From the cell containing the given text, extract its center point as [X, Y] coordinate. 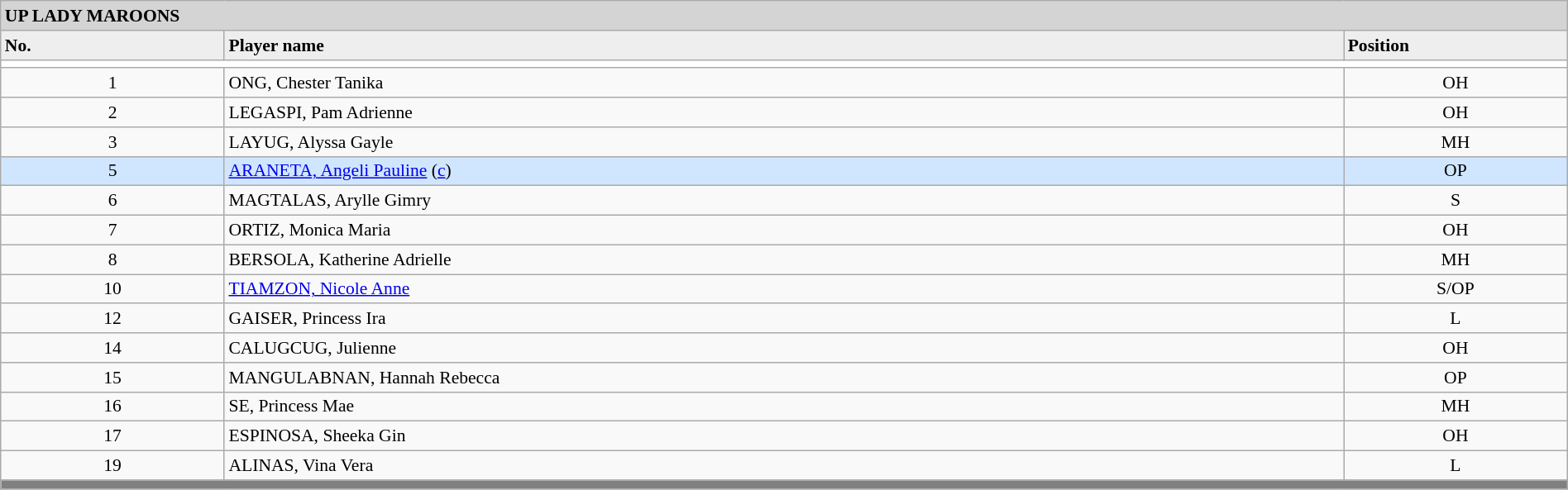
2 [112, 112]
17 [112, 436]
TIAMZON, Nicole Anne [784, 289]
No. [112, 45]
UP LADY MAROONS [784, 16]
1 [112, 83]
ESPINOSA, Sheeka Gin [784, 436]
8 [112, 259]
CALUGCUG, Julienne [784, 348]
ALINAS, Vina Vera [784, 466]
19 [112, 466]
16 [112, 407]
5 [112, 171]
GAISER, Princess Ira [784, 319]
ORTIZ, Monica Maria [784, 231]
LEGASPI, Pam Adrienne [784, 112]
14 [112, 348]
S [1456, 201]
12 [112, 319]
7 [112, 231]
Position [1456, 45]
S/OP [1456, 289]
15 [112, 378]
3 [112, 142]
ARANETA, Angeli Pauline (c) [784, 171]
10 [112, 289]
MANGULABNAN, Hannah Rebecca [784, 378]
BERSOLA, Katherine Adrielle [784, 259]
6 [112, 201]
ONG, Chester Tanika [784, 83]
SE, Princess Mae [784, 407]
LAYUG, Alyssa Gayle [784, 142]
MAGTALAS, Arylle Gimry [784, 201]
Player name [784, 45]
